Return (X, Y) of the center of cell containing provided text 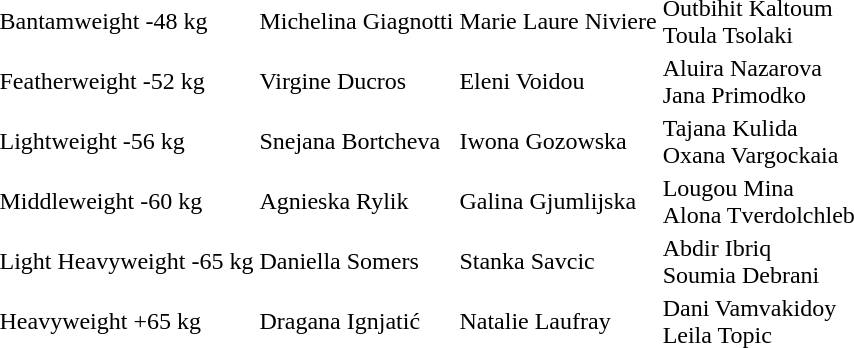
Galina Gjumlijska (558, 202)
Snejana Bortcheva (356, 142)
Eleni Voidou (558, 82)
Virgine Ducros (356, 82)
Iwona Gozowska (558, 142)
Stanka Savcic (558, 262)
Daniella Somers (356, 262)
Agnieska Rylik (356, 202)
